Provide the [X, Y] coordinate of the cell's center where the given text is located.  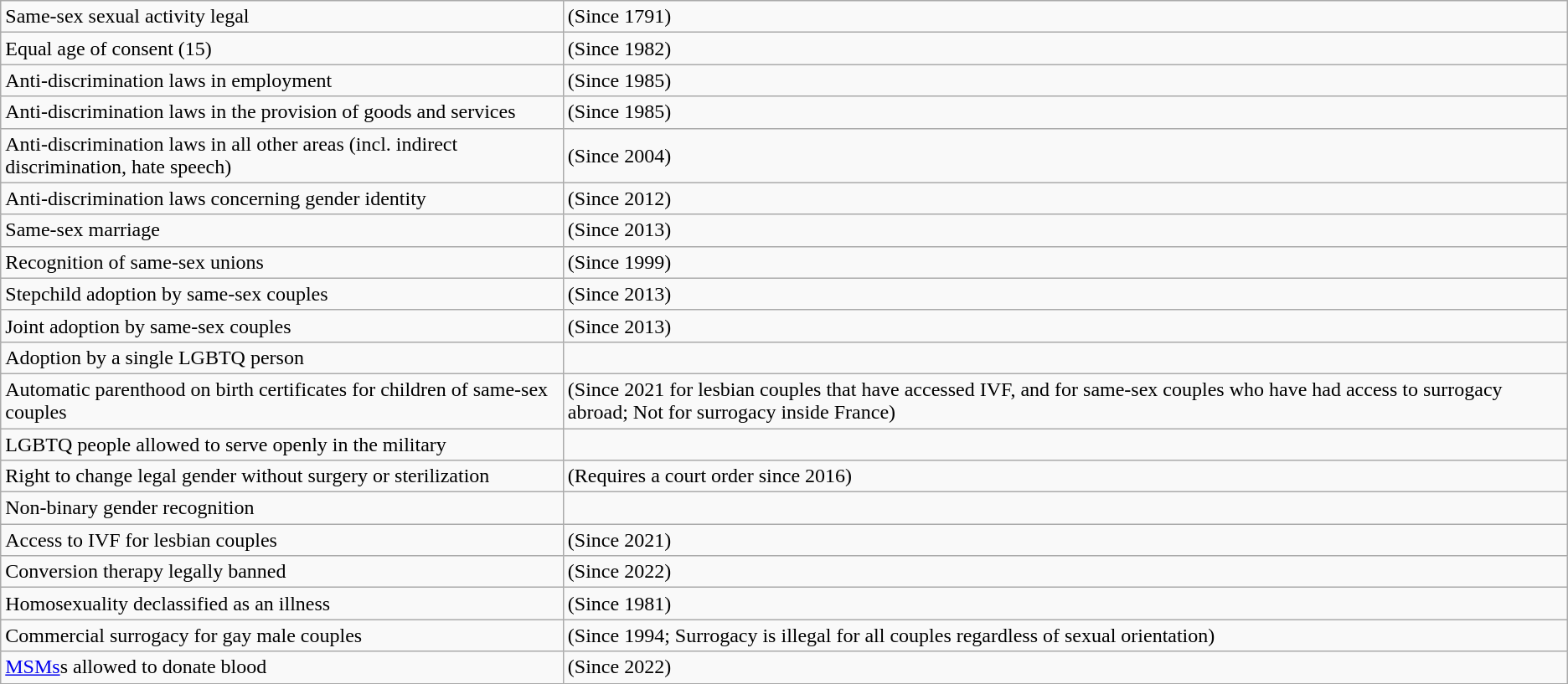
(Since 1981) [1065, 604]
LGBTQ people allowed to serve openly in the military [282, 445]
Right to change legal gender without surgery or sterilization [282, 476]
Recognition of same-sex unions [282, 262]
Same-sex marriage [282, 230]
(Since 1791) [1065, 17]
Anti-discrimination laws in employment [282, 80]
Non-binary gender recognition [282, 508]
Homosexuality declassified as an illness [282, 604]
Anti-discrimination laws concerning gender identity [282, 198]
Commercial surrogacy for gay male couples [282, 635]
(Since 1982) [1065, 49]
(Requires a court order since 2016) [1065, 476]
Conversion therapy legally banned [282, 572]
(Since 2021) [1065, 540]
(Since 2012) [1065, 198]
Stepchild adoption by same-sex couples [282, 294]
(Since 1999) [1065, 262]
Automatic parenthood on birth certificates for children of same-sex couples [282, 400]
Anti-discrimination laws in the provision of goods and services [282, 112]
Same-sex sexual activity legal [282, 17]
Joint adoption by same-sex couples [282, 326]
Anti-discrimination laws in all other areas (incl. indirect discrimination, hate speech) [282, 156]
MSMss allowed to donate blood [282, 667]
Equal age of consent (15) [282, 49]
(Since 2004) [1065, 156]
Access to IVF for lesbian couples [282, 540]
(Since 1994; Surrogacy is illegal for all couples regardless of sexual orientation) [1065, 635]
Adoption by a single LGBTQ person [282, 357]
